Return (X, Y) of the center of cell containing provided text 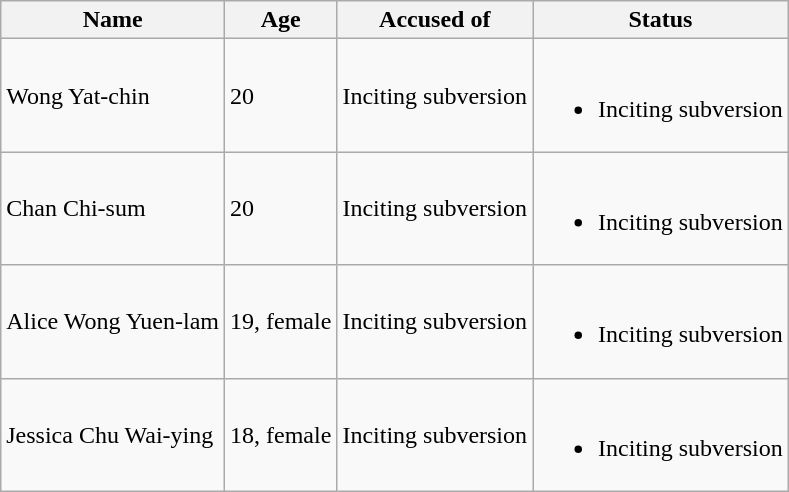
18, female (281, 434)
Alice Wong Yuen-lam (113, 322)
Chan Chi-sum (113, 208)
Accused of (435, 20)
Jessica Chu Wai-ying (113, 434)
Wong Yat-chin (113, 96)
Name (113, 20)
Age (281, 20)
19, female (281, 322)
Status (661, 20)
